Search for the cell housing the specified text and yield its (x, y) center coordinate. 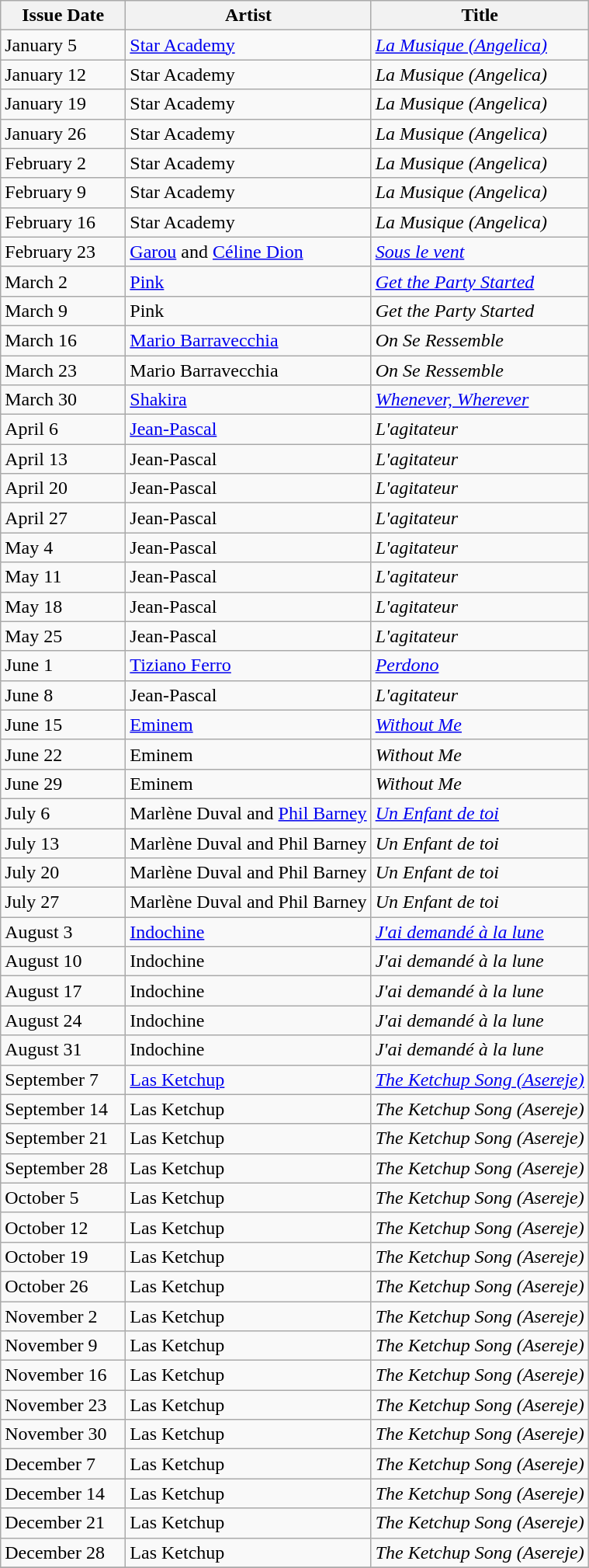
January 19 (64, 104)
June 8 (64, 695)
Garou and Céline Dion (248, 252)
January 12 (64, 75)
Title (480, 16)
August 10 (64, 961)
October 26 (64, 1286)
February 9 (64, 193)
March 16 (64, 340)
Perdono (480, 666)
December 14 (64, 1493)
November 2 (64, 1316)
August 3 (64, 932)
January 26 (64, 134)
June 1 (64, 666)
March 9 (64, 311)
October 19 (64, 1257)
September 21 (64, 1139)
November 9 (64, 1346)
February 16 (64, 222)
June 15 (64, 725)
August 24 (64, 1020)
Whenever, Wherever (480, 400)
May 18 (64, 607)
November 16 (64, 1375)
April 27 (64, 518)
June 29 (64, 784)
February 23 (64, 252)
March 23 (64, 370)
January 5 (64, 45)
Sous le vent (480, 252)
July 27 (64, 902)
December 21 (64, 1523)
February 2 (64, 163)
December 28 (64, 1552)
Issue Date (64, 16)
October 5 (64, 1198)
September 28 (64, 1168)
August 17 (64, 991)
November 23 (64, 1405)
May 11 (64, 577)
June 22 (64, 754)
April 13 (64, 459)
March 30 (64, 400)
September 7 (64, 1080)
Tiziano Ferro (248, 666)
July 6 (64, 813)
October 12 (64, 1227)
March 2 (64, 281)
September 14 (64, 1109)
August 31 (64, 1050)
April 20 (64, 488)
December 7 (64, 1464)
May 25 (64, 636)
July 20 (64, 873)
July 13 (64, 843)
Artist (248, 16)
Shakira (248, 400)
November 30 (64, 1434)
May 4 (64, 548)
April 6 (64, 429)
